Provide the [x, y] coordinate of the cell's center where the given text is located.  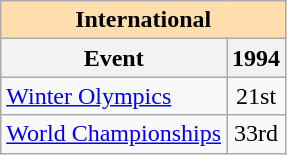
World Championships [114, 134]
21st [256, 96]
Event [114, 58]
Winter Olympics [114, 96]
1994 [256, 58]
33rd [256, 134]
International [144, 20]
